Detect which cell encompasses the target text, then output its (x, y) center coordinate. 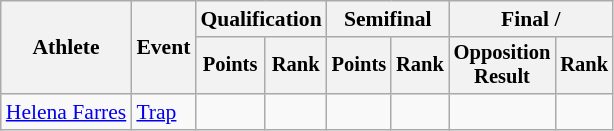
Final / (531, 19)
Trap (163, 112)
Event (163, 48)
Athlete (66, 48)
Qualification (260, 19)
Semifinal (388, 19)
OppositionResult (502, 66)
Helena Farres (66, 112)
